Output the [X, Y] coordinate of the center of the cell containing the given text.  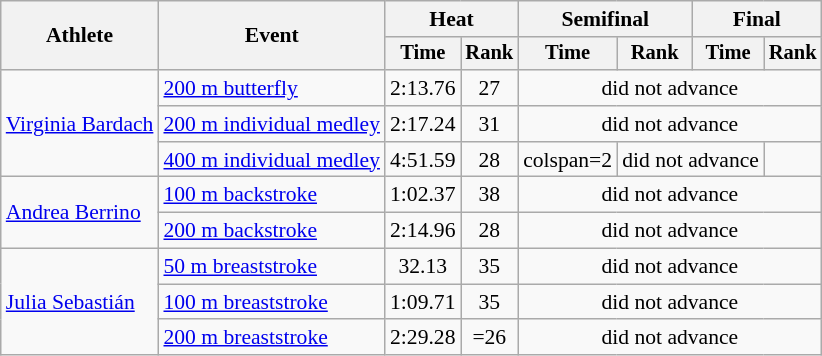
100 m breaststroke [272, 302]
200 m butterfly [272, 88]
200 m backstroke [272, 231]
Andrea Berrino [80, 212]
=26 [489, 338]
100 m backstroke [272, 195]
Julia Sebastián [80, 302]
Semifinal [605, 19]
2:29.28 [422, 338]
31 [489, 124]
colspan=2 [568, 160]
38 [489, 195]
200 m individual medley [272, 124]
27 [489, 88]
32.13 [422, 267]
50 m breaststroke [272, 267]
Virginia Bardach [80, 124]
200 m breaststroke [272, 338]
2:14.96 [422, 231]
Final [756, 19]
1:02.37 [422, 195]
2:17.24 [422, 124]
4:51.59 [422, 160]
Heat [452, 19]
1:09.71 [422, 302]
400 m individual medley [272, 160]
Event [272, 36]
2:13.76 [422, 88]
Athlete [80, 36]
